Scan for the cell matching the given text and deliver its (X, Y) coordinate at center. 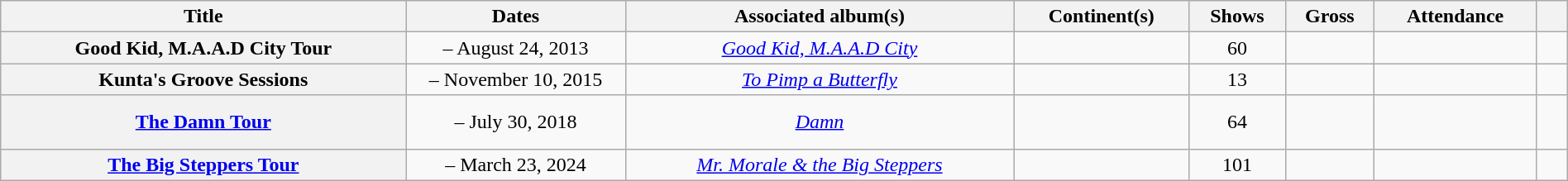
– July 30, 2018 (516, 122)
60 (1237, 48)
Shows (1237, 17)
Gross (1330, 17)
101 (1237, 164)
– August 24, 2013 (516, 48)
Good Kid, M.A.A.D City (820, 48)
Associated album(s) (820, 17)
To Pimp a Butterfly (820, 79)
Title (203, 17)
The Damn Tour (203, 122)
Dates (516, 17)
The Big Steppers Tour (203, 164)
Attendance (1456, 17)
– November 10, 2015 (516, 79)
Good Kid, M.A.A.D City Tour (203, 48)
Kunta's Groove Sessions (203, 79)
Continent(s) (1102, 17)
Mr. Morale & the Big Steppers (820, 164)
Damn (820, 122)
64 (1237, 122)
– March 23, 2024 (516, 164)
13 (1237, 79)
